Detect which cell encompasses the target text, then output its (X, Y) center coordinate. 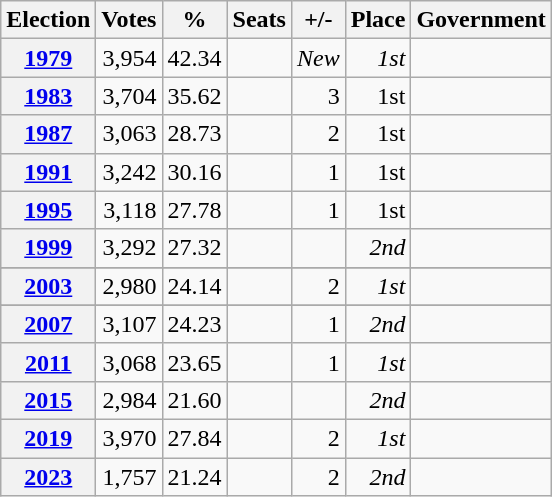
2,984 (129, 400)
27.84 (194, 438)
3,292 (129, 248)
3,118 (129, 210)
28.73 (194, 134)
2,980 (129, 286)
1,757 (129, 477)
1995 (48, 210)
1999 (48, 248)
3,068 (129, 362)
24.23 (194, 324)
3,954 (129, 58)
30.16 (194, 172)
3,242 (129, 172)
24.14 (194, 286)
3,063 (129, 134)
2015 (48, 400)
2023 (48, 477)
21.24 (194, 477)
Election (48, 20)
35.62 (194, 96)
2011 (48, 362)
1987 (48, 134)
21.60 (194, 400)
27.32 (194, 248)
27.78 (194, 210)
3,704 (129, 96)
Votes (129, 20)
% (194, 20)
2003 (48, 286)
1979 (48, 58)
Place (378, 20)
1983 (48, 96)
23.65 (194, 362)
2019 (48, 438)
Government (481, 20)
3,107 (129, 324)
Seats (259, 20)
3 (318, 96)
2007 (48, 324)
+/- (318, 20)
New (318, 58)
3,970 (129, 438)
42.34 (194, 58)
1991 (48, 172)
